Return (X, Y) of the center of cell containing provided text 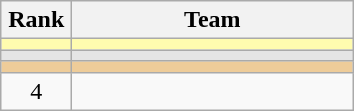
Rank (36, 20)
Team (212, 20)
4 (36, 91)
